Capture the cell that displays the provided text and extract its (x, y) central coordinate. 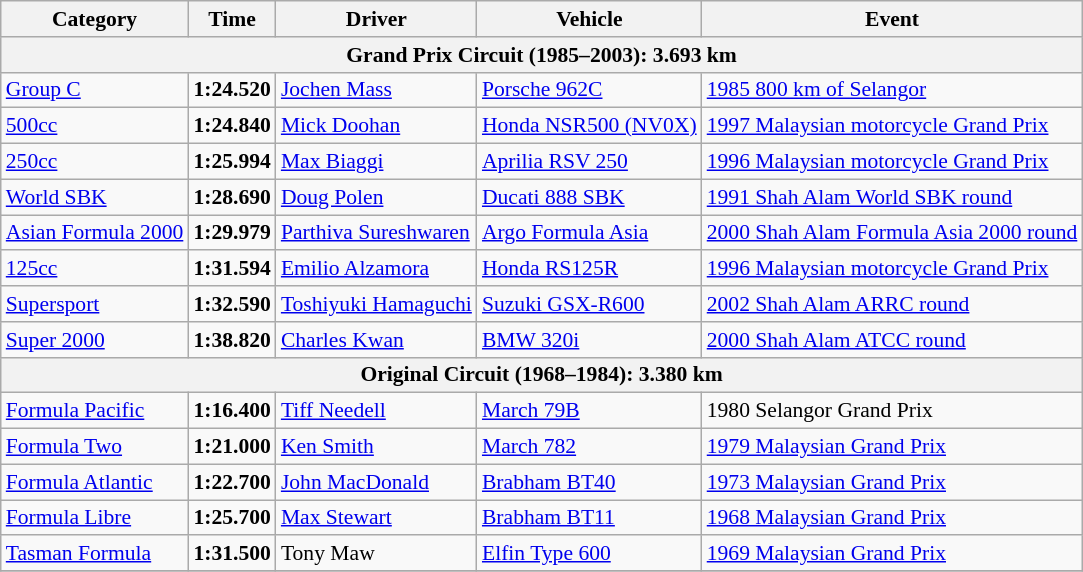
World SBK (95, 197)
March 79B (590, 411)
2000 Shah Alam Formula Asia 2000 round (892, 233)
Time (232, 19)
Aprilia RSV 250 (590, 162)
Max Stewart (376, 518)
1:32.590 (232, 304)
1:31.594 (232, 269)
Vehicle (590, 19)
Porsche 962C (590, 90)
Jochen Mass (376, 90)
Brabham BT11 (590, 518)
Ken Smith (376, 447)
1:25.700 (232, 518)
1973 Malaysian Grand Prix (892, 482)
Driver (376, 19)
1:24.840 (232, 126)
Honda NSR500 (NV0X) (590, 126)
Doug Polen (376, 197)
Charles Kwan (376, 340)
Brabham BT40 (590, 482)
Toshiyuki Hamaguchi (376, 304)
1968 Malaysian Grand Prix (892, 518)
1997 Malaysian motorcycle Grand Prix (892, 126)
Honda RS125R (590, 269)
Tasman Formula (95, 554)
Asian Formula 2000 (95, 233)
1991 Shah Alam World SBK round (892, 197)
1:29.979 (232, 233)
Tiff Needell (376, 411)
John MacDonald (376, 482)
1:25.994 (232, 162)
125cc (95, 269)
1:38.820 (232, 340)
Argo Formula Asia (590, 233)
Super 2000 (95, 340)
1:16.400 (232, 411)
Elfin Type 600 (590, 554)
Event (892, 19)
500cc (95, 126)
March 782 (590, 447)
1979 Malaysian Grand Prix (892, 447)
Formula Pacific (95, 411)
1980 Selangor Grand Prix (892, 411)
Max Biaggi (376, 162)
Emilio Alzamora (376, 269)
1969 Malaysian Grand Prix (892, 554)
Formula Two (95, 447)
Group C (95, 90)
1:22.700 (232, 482)
Parthiva Sureshwaren (376, 233)
1:24.520 (232, 90)
Formula Libre (95, 518)
1:28.690 (232, 197)
1:21.000 (232, 447)
Original Circuit (1968–1984): 3.380 km (542, 375)
1:31.500 (232, 554)
Mick Doohan (376, 126)
2000 Shah Alam ATCC round (892, 340)
Tony Maw (376, 554)
Supersport (95, 304)
Suzuki GSX-R600 (590, 304)
250cc (95, 162)
Grand Prix Circuit (1985–2003): 3.693 km (542, 55)
1985 800 km of Selangor (892, 90)
Ducati 888 SBK (590, 197)
Category (95, 19)
BMW 320i (590, 340)
2002 Shah Alam ARRC round (892, 304)
Formula Atlantic (95, 482)
